Find where the given text appears and provide that cell's center as (X, Y) coordinate. 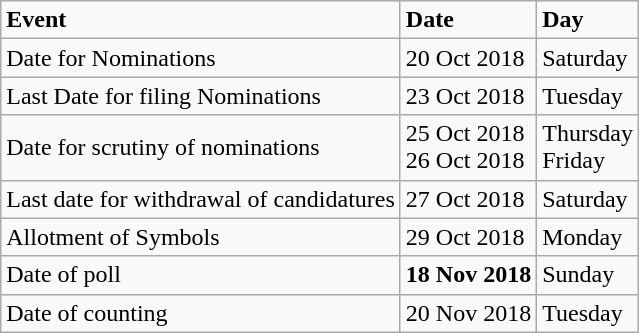
Date for Nominations (201, 58)
Monday (588, 237)
Event (201, 20)
23 Oct 2018 (468, 96)
Allotment of Symbols (201, 237)
20 Nov 2018 (468, 313)
Day (588, 20)
Last date for withdrawal of candidatures (201, 199)
18 Nov 2018 (468, 275)
29 Oct 2018 (468, 237)
20 Oct 2018 (468, 58)
27 Oct 2018 (468, 199)
ThursdayFriday (588, 148)
25 Oct 201826 Oct 2018 (468, 148)
Date (468, 20)
Last Date for filing Nominations (201, 96)
Sunday (588, 275)
Date of poll (201, 275)
Date for scrutiny of nominations (201, 148)
Date of counting (201, 313)
